Output the (X, Y) coordinate of the center of the cell containing the given text.  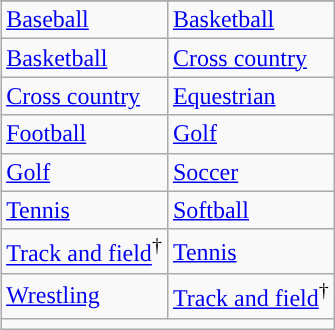
Baseball (84, 20)
Softball (250, 210)
Football (84, 134)
Soccer (250, 172)
Equestrian (250, 96)
Wrestling (84, 296)
